Locate the cell with the specified text and output its [X, Y] center coordinate. 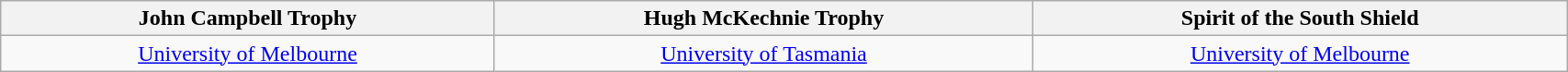
Spirit of the South Shield [1301, 18]
Hugh McKechnie Trophy [764, 18]
John Campbell Trophy [248, 18]
University of Tasmania [764, 54]
